Return (x, y) of the center of cell containing provided text 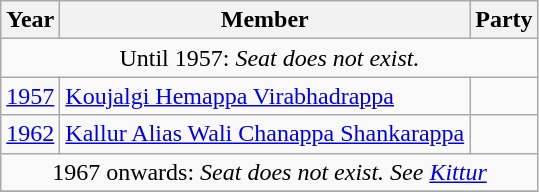
Koujalgi Hemappa Virabhadrappa (265, 96)
Kallur Alias Wali Chanappa Shankarappa (265, 134)
1967 onwards: Seat does not exist. See Kittur (270, 172)
Year (30, 20)
1957 (30, 96)
Member (265, 20)
Until 1957: Seat does not exist. (270, 58)
Party (504, 20)
1962 (30, 134)
